Pinpoint the cell where the given text exists, returning its [x, y] midpoint coordinate. 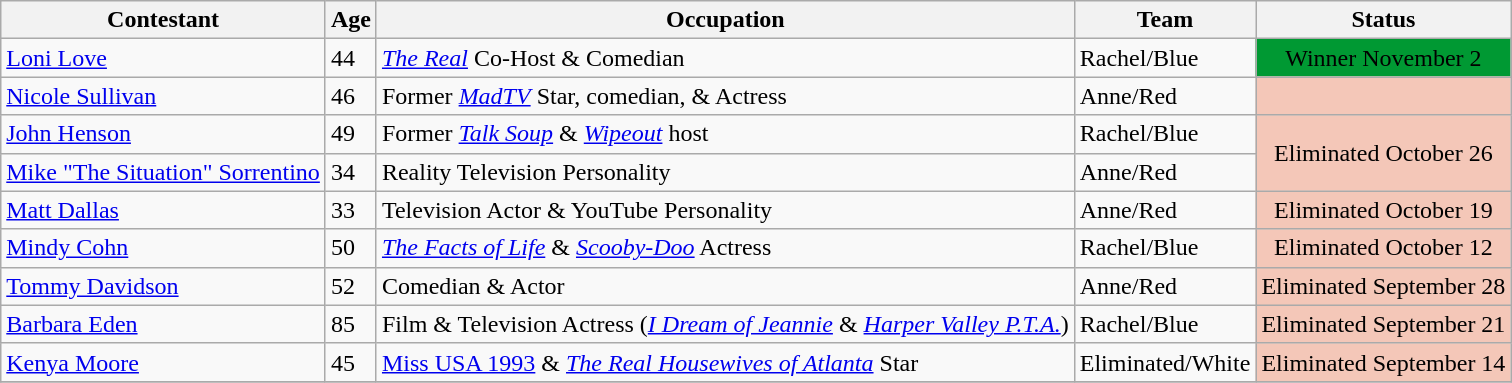
Status [1384, 20]
33 [350, 210]
Former MadTV Star, comedian, & Actress [725, 96]
46 [350, 96]
Television Actor & YouTube Personality [725, 210]
Miss USA 1993 & The Real Housewives of Atlanta Star [725, 362]
Mike "The Situation" Sorrentino [164, 172]
Eliminated October 26 [1384, 153]
Eliminated September 14 [1384, 362]
Reality Television Personality [725, 172]
Eliminated October 12 [1384, 248]
The Facts of Life & Scooby-Doo Actress [725, 248]
Eliminated October 19 [1384, 210]
Kenya Moore [164, 362]
Film & Television Actress (I Dream of Jeannie & Harper Valley P.T.A.) [725, 324]
34 [350, 172]
Eliminated/White [1165, 362]
45 [350, 362]
The Real Co-Host & Comedian [725, 58]
Contestant [164, 20]
Eliminated September 28 [1384, 286]
Matt Dallas [164, 210]
Age [350, 20]
50 [350, 248]
Eliminated September 21 [1384, 324]
Nicole Sullivan [164, 96]
Loni Love [164, 58]
Former Talk Soup & Wipeout host [725, 134]
Barbara Eden [164, 324]
49 [350, 134]
52 [350, 286]
44 [350, 58]
Tommy Davidson [164, 286]
Mindy Cohn [164, 248]
Comedian & Actor [725, 286]
Team [1165, 20]
85 [350, 324]
John Henson [164, 134]
Occupation [725, 20]
Winner November 2 [1384, 58]
